Scan for the cell matching the given text and deliver its [x, y] coordinate at center. 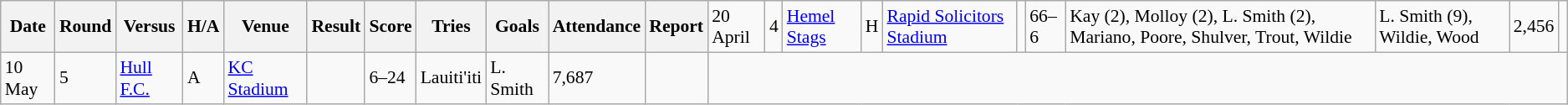
Hemel Stags [822, 27]
6–24 [390, 77]
Venue [265, 27]
Kay (2), Molloy (2), L. Smith (2), Mariano, Poore, Shulver, Trout, Wildie [1220, 27]
Result [336, 27]
66–6 [1045, 27]
2,456 [1534, 27]
H/A [204, 27]
A [204, 77]
L. Smith (9), Wildie, Wood [1442, 27]
5 [85, 77]
Score [390, 27]
Attendance [597, 27]
10 May [28, 77]
Tries [452, 27]
Report [676, 27]
H [872, 27]
Date [28, 27]
Round [85, 27]
20 April [736, 27]
Goals [517, 27]
KC Stadium [265, 77]
Lauiti'iti [452, 77]
7,687 [597, 77]
Versus [149, 27]
Rapid Solicitors Stadium [950, 27]
Hull F.C. [149, 77]
4 [774, 27]
L. Smith [517, 77]
